Scan for the cell matching the given text and deliver its (x, y) coordinate at center. 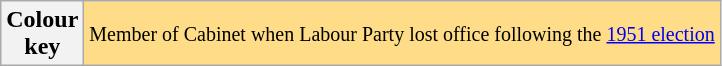
Member of Cabinet when Labour Party lost office following the 1951 election (402, 34)
Colourkey (42, 34)
